Pinpoint the cell where the given text exists, returning its [x, y] midpoint coordinate. 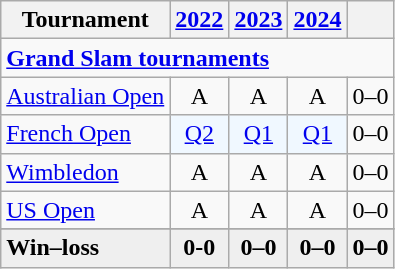
2022 [200, 20]
Win–loss [86, 248]
2023 [258, 20]
0-0 [200, 248]
US Open [86, 210]
Wimbledon [86, 172]
Q2 [200, 134]
Grand Slam tournaments [198, 58]
2024 [318, 20]
Australian Open [86, 96]
Tournament [86, 20]
French Open [86, 134]
